Find where the given text appears and provide that cell's center as (x, y) coordinate. 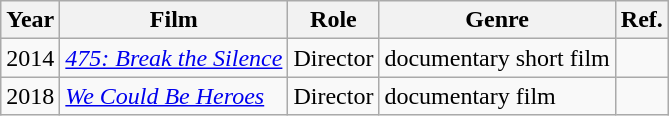
2014 (30, 58)
Role (334, 20)
Year (30, 20)
Genre (497, 20)
475: Break the Silence (174, 58)
We Could Be Heroes (174, 96)
documentary short film (497, 58)
2018 (30, 96)
Ref. (642, 20)
documentary film (497, 96)
Film (174, 20)
